Detect which cell encompasses the target text, then output its [X, Y] center coordinate. 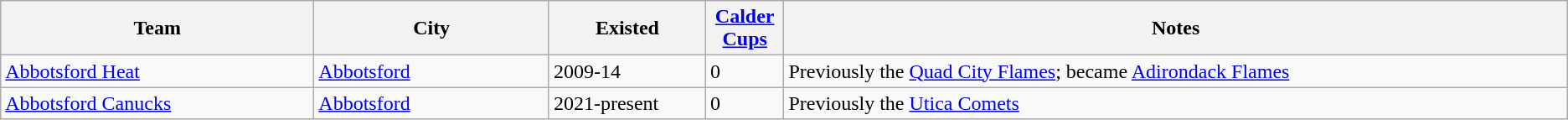
Team [157, 29]
City [432, 29]
Previously the Quad City Flames; became Adirondack Flames [1176, 71]
Previously the Utica Comets [1176, 103]
Notes [1176, 29]
Abbotsford Heat [157, 71]
2021-present [627, 103]
Existed [627, 29]
Calder Cups [745, 29]
Abbotsford Canucks [157, 103]
2009-14 [627, 71]
